Locate the cell with the specified text and output its (x, y) center coordinate. 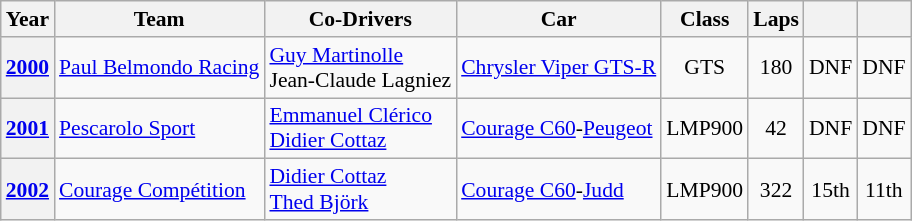
Team (159, 19)
42 (776, 128)
15th (830, 190)
Paul Belmondo Racing (159, 68)
180 (776, 68)
2000 (28, 68)
11th (884, 190)
Year (28, 19)
2002 (28, 190)
322 (776, 190)
2001 (28, 128)
Courage Compétition (159, 190)
Laps (776, 19)
Class (704, 19)
Chrysler Viper GTS-R (558, 68)
Courage C60-Judd (558, 190)
Car (558, 19)
Emmanuel Clérico Didier Cottaz (360, 128)
Pescarolo Sport (159, 128)
Co-Drivers (360, 19)
Didier Cottaz Thed Björk (360, 190)
Courage C60-Peugeot (558, 128)
Guy Martinolle Jean-Claude Lagniez (360, 68)
GTS (704, 68)
